Determine the (x, y) coordinate at the center of the cell enclosing the given text.  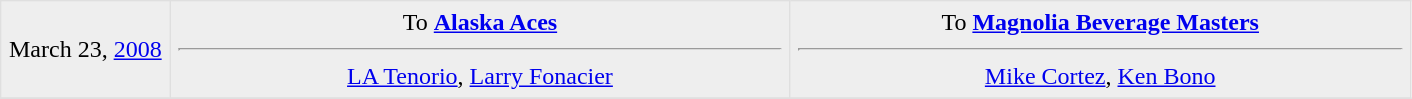
To Alaska AcesLA Tenorio, Larry Fonacier (480, 50)
March 23, 2008 (86, 50)
To Magnolia Beverage MastersMike Cortez, Ken Bono (1100, 50)
